Determine the [x, y] coordinate at the center of the cell enclosing the given text.  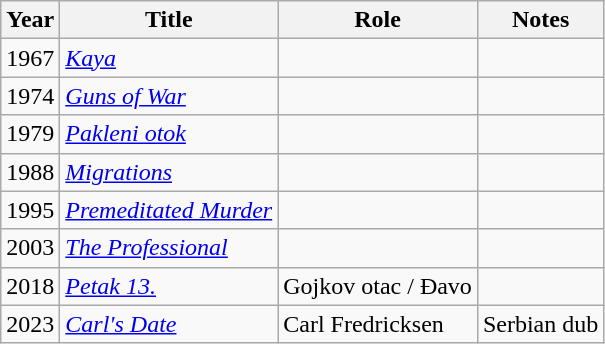
The Professional [169, 248]
1967 [30, 58]
Guns of War [169, 96]
1988 [30, 172]
1995 [30, 210]
Gojkov otac / Đavo [378, 286]
2003 [30, 248]
Notes [540, 20]
2018 [30, 286]
1979 [30, 134]
Carl's Date [169, 324]
Year [30, 20]
2023 [30, 324]
1974 [30, 96]
Migrations [169, 172]
Premeditated Murder [169, 210]
Carl Fredricksen [378, 324]
Role [378, 20]
Serbian dub [540, 324]
Title [169, 20]
Pakleni otok [169, 134]
Kaya [169, 58]
Petak 13. [169, 286]
